Find where the given text appears and provide that cell's center as [X, Y] coordinate. 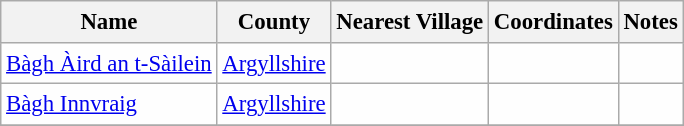
Bàgh Àird an t-Sàilein [109, 62]
County [274, 22]
Notes [650, 22]
Bàgh Innvraig [109, 104]
Name [109, 22]
Nearest Village [410, 22]
Coordinates [554, 22]
